Detect which cell encompasses the target text, then output its [x, y] center coordinate. 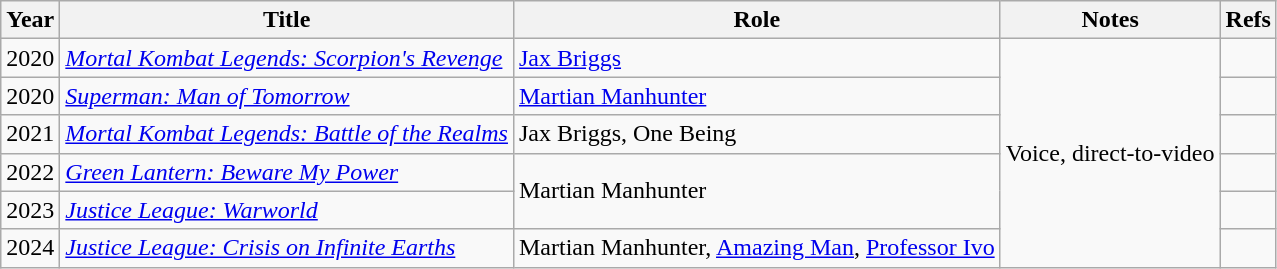
Refs [1248, 20]
Notes [1110, 20]
Year [30, 20]
Voice, direct-to-video [1110, 153]
Martian Manhunter, Amazing Man, Professor Ivo [756, 248]
Justice League: Warworld [287, 210]
Mortal Kombat Legends: Battle of the Realms [287, 134]
Jax Briggs, One Being [756, 134]
Title [287, 20]
Justice League: Crisis on Infinite Earths [287, 248]
Mortal Kombat Legends: Scorpion's Revenge [287, 58]
Superman: Man of Tomorrow [287, 96]
2022 [30, 172]
2021 [30, 134]
Role [756, 20]
Green Lantern: Beware My Power [287, 172]
2024 [30, 248]
Jax Briggs [756, 58]
2023 [30, 210]
